Capture the cell that displays the provided text and extract its [X, Y] central coordinate. 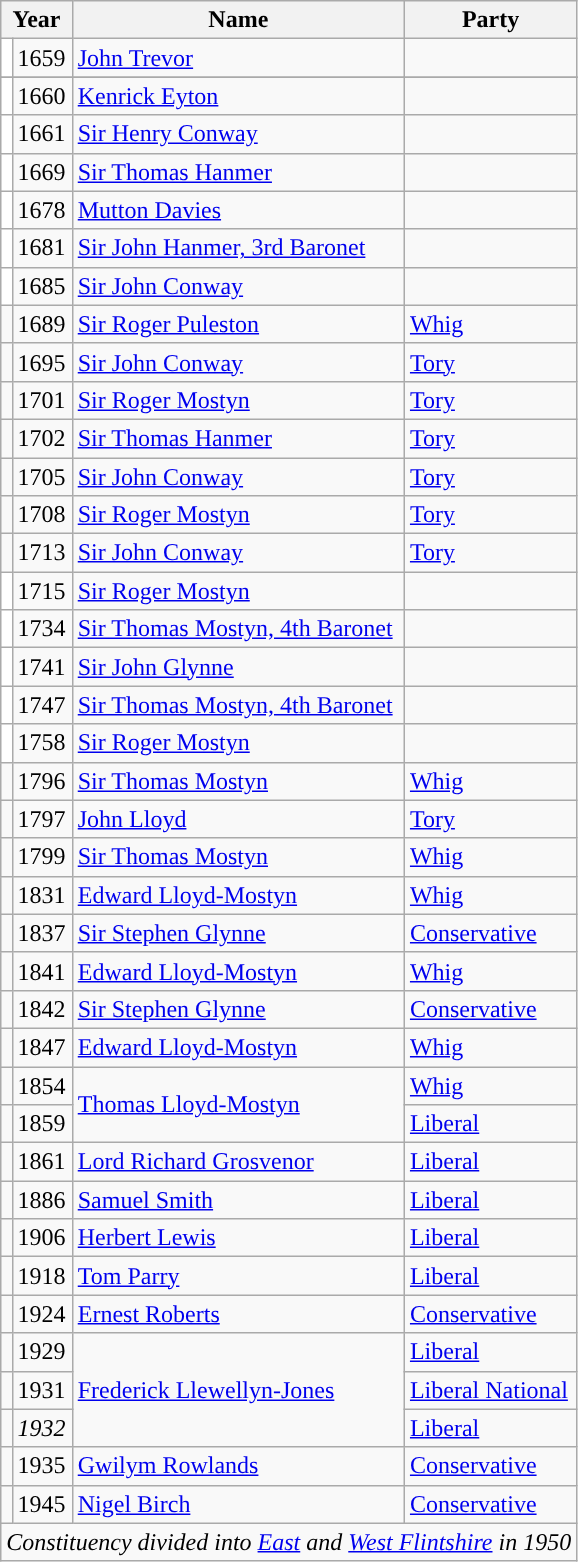
Sir Roger Puleston [238, 324]
1929 [42, 1352]
Ernest Roberts [238, 1314]
Samuel Smith [238, 1200]
Gwilym Rowlands [238, 1466]
1741 [42, 667]
Liberal National [490, 1390]
1689 [42, 324]
1715 [42, 591]
1841 [42, 971]
1932 [42, 1428]
1861 [42, 1162]
1685 [42, 286]
1847 [42, 1047]
1734 [42, 629]
1702 [42, 438]
1661 [42, 134]
1837 [42, 933]
Sir Henry Conway [238, 134]
Name [238, 20]
Frederick Llewellyn-Jones [238, 1390]
Year [36, 20]
Tom Parry [238, 1276]
1660 [42, 96]
1859 [42, 1124]
1713 [42, 553]
1924 [42, 1314]
1659 [42, 58]
1678 [42, 210]
1758 [42, 743]
1799 [42, 857]
Kenrick Eyton [238, 96]
1906 [42, 1238]
Constituency divided into East and West Flintshire in 1950 [289, 1542]
1842 [42, 1009]
Sir John Glynne [238, 667]
Nigel Birch [238, 1504]
Mutton Davies [238, 210]
1935 [42, 1466]
1945 [42, 1504]
Thomas Lloyd-Mostyn [238, 1104]
1918 [42, 1276]
Sir John Hanmer, 3rd Baronet [238, 248]
1797 [42, 819]
1854 [42, 1085]
1708 [42, 515]
1831 [42, 895]
1705 [42, 477]
Party [490, 20]
1886 [42, 1200]
1701 [42, 400]
1681 [42, 248]
1695 [42, 362]
1931 [42, 1390]
Herbert Lewis [238, 1238]
1669 [42, 172]
John Trevor [238, 58]
Lord Richard Grosvenor [238, 1162]
1747 [42, 705]
John Lloyd [238, 819]
1796 [42, 781]
